Provide the [x, y] coordinate of the cell's center where the given text is located.  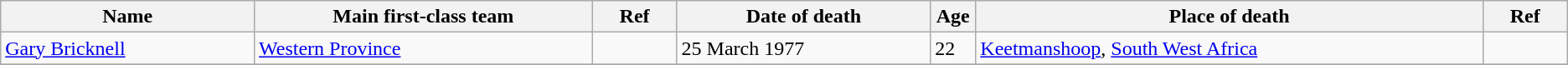
Keetmanshoop, South West Africa [1230, 48]
Gary Bricknell [127, 48]
25 March 1977 [804, 48]
22 [953, 48]
Main first-class team [423, 17]
Name [127, 17]
Place of death [1230, 17]
Western Province [423, 48]
Date of death [804, 17]
Age [953, 17]
